Scan for the cell matching the given text and deliver its [x, y] coordinate at center. 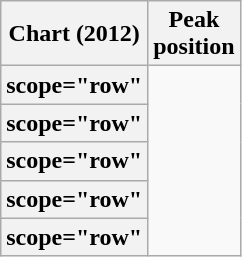
Chart (2012) [74, 34]
Peakposition [194, 34]
